Locate the cell with the specified text and output its (X, Y) center coordinate. 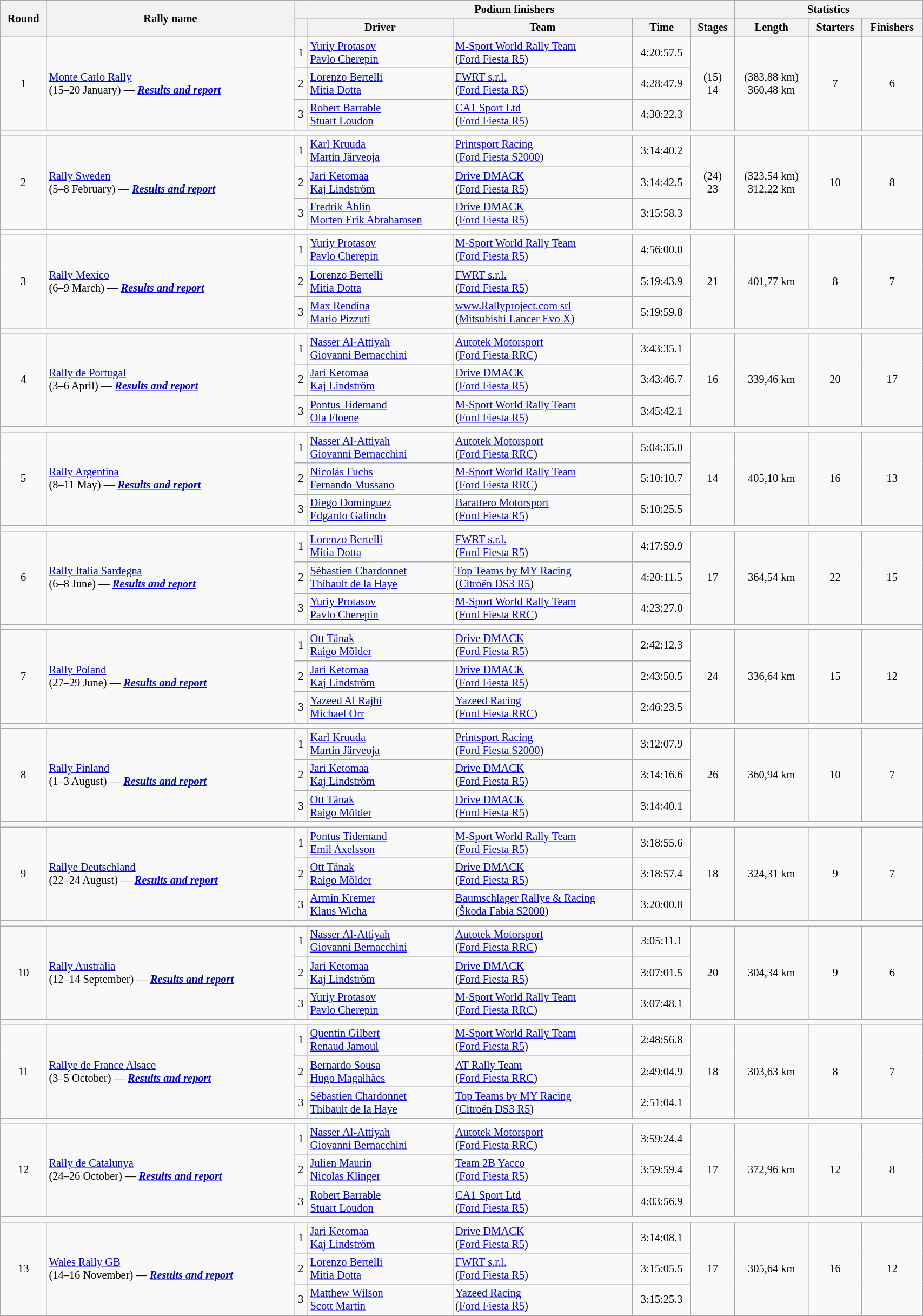
Rally de Portugal(3–6 April) — Results and report (170, 380)
Rally Argentina(8–11 May) — Results and report (170, 478)
Yazeed Racing(Ford Fiesta RRC) (542, 707)
2:49:04.9 (662, 1072)
3:20:00.8 (662, 905)
4:23:27.0 (662, 609)
Fredrik Åhlin Morten Erik Abrahamsen (381, 214)
Statistics (828, 9)
Podium finishers (514, 9)
(15)14 (713, 83)
Rally Australia(12–14 September) — Results and report (170, 973)
26 (713, 775)
21 (713, 281)
24 (713, 676)
3:07:48.1 (662, 1004)
3:14:42.5 (662, 182)
Length (771, 28)
Pontus Tidemand Ola Floene (381, 411)
2:51:04.1 (662, 1102)
4:30:22.3 (662, 115)
324,31 km (771, 874)
4:56:00.0 (662, 250)
Rally Sweden(5–8 February) — Results and report (170, 182)
3:43:46.7 (662, 380)
2:46:23.5 (662, 707)
5:04:35.0 (662, 447)
4:20:57.5 (662, 52)
339,46 km (771, 380)
Round (24, 18)
364,54 km (771, 578)
Julien Maurin Nicolas Klinger (381, 1170)
372,96 km (771, 1170)
3:14:08.1 (662, 1238)
Yazeed Racing(Ford Fiesta R5) (542, 1300)
3:43:35.1 (662, 349)
3:07:01.5 (662, 973)
Starters (835, 28)
5:19:43.9 (662, 281)
Team 2B Yacco(Ford Fiesta R5) (542, 1170)
Stages (713, 28)
AT Rally Team(Ford Fiesta RRC) (542, 1072)
Quentin Gilbert Renaud Jamoul (381, 1040)
304,34 km (771, 973)
3:59:59.4 (662, 1170)
3:05:11.1 (662, 941)
11 (24, 1071)
Driver (381, 28)
3:15:58.3 (662, 214)
4:17:59.9 (662, 546)
Pontus Tidemand Emil Axelsson (381, 843)
305,64 km (771, 1269)
3:18:57.4 (662, 874)
4:20:11.5 (662, 577)
Rally Mexico(6–9 March) — Results and report (170, 281)
Rallye de France Alsace(3–5 October) — Results and report (170, 1071)
401,77 km (771, 281)
3:14:16.6 (662, 775)
3:59:24.4 (662, 1139)
5:19:59.8 (662, 312)
4:03:56.9 (662, 1201)
303,63 km (771, 1071)
4 (24, 380)
Barattero Motorsport (Ford Fiesta R5) (542, 510)
5:10:25.5 (662, 510)
405,10 km (771, 478)
5:10:10.7 (662, 479)
Time (662, 28)
Bernardo Sousa Hugo Magalhães (381, 1072)
Rally Finland(1–3 August) — Results and report (170, 775)
14 (713, 478)
Finishers (892, 28)
Rallye Deutschland(22–24 August) — Results and report (170, 874)
www.Rallyproject.com srl(Mitsubishi Lancer Evo X) (542, 312)
Diego Domínguez Edgardo Galindo (381, 510)
Yazeed Al Rajhi Michael Orr (381, 707)
Rally name (170, 18)
(383,88 km)360,48 km (771, 83)
2:48:56.8 (662, 1040)
3:14:40.2 (662, 151)
3:45:42.1 (662, 411)
Baumschlager Rallye & Racing(Škoda Fabia S2000) (542, 905)
3:12:07.9 (662, 744)
336,64 km (771, 676)
Armin Kremer Klaus Wicha (381, 905)
3:15:25.3 (662, 1300)
Matthew Wilson Scott Martin (381, 1300)
Max Rendina Mario Pizzuti (381, 312)
Team (542, 28)
(323,54 km)312,22 km (771, 182)
2:42:12.3 (662, 645)
3:14:40.1 (662, 806)
Rally Italia Sardegna(6–8 June) — Results and report (170, 578)
Rally Poland(27–29 June) — Results and report (170, 676)
Wales Rally GB(14–16 November) — Results and report (170, 1269)
Monte Carlo Rally(15–20 January) — Results and report (170, 83)
Nicolás Fuchs Fernando Mussano (381, 479)
2:43:50.5 (662, 676)
Rally de Catalunya(24–26 October) — Results and report (170, 1170)
360,94 km (771, 775)
3:18:55.6 (662, 843)
5 (24, 478)
(24)23 (713, 182)
4:28:47.9 (662, 83)
3:15:05.5 (662, 1269)
22 (835, 578)
